Extract the [X, Y] coordinate from the center of the cell holding the provided text.  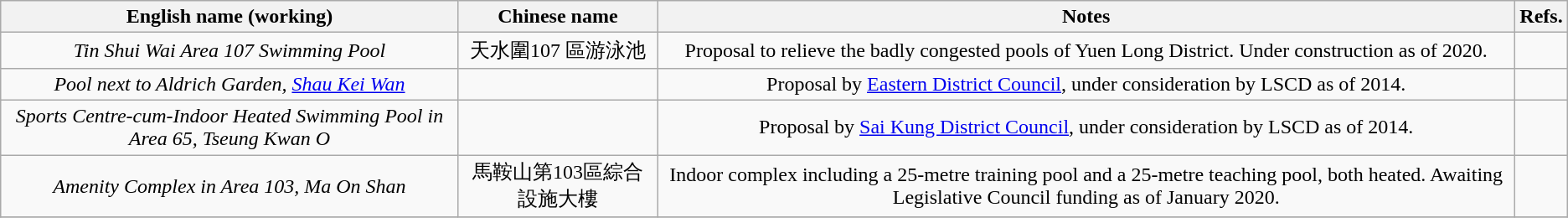
Proposal to relieve the badly congested pools of Yuen Long District. Under construction as of 2020. [1086, 50]
Proposal by Sai Kung District Council, under consideration by LSCD as of 2014. [1086, 127]
Chinese name [558, 17]
Indoor complex including a 25-metre training pool and a 25-metre teaching pool, both heated. Awaiting Legislative Council funding as of January 2020. [1086, 185]
Amenity Complex in Area 103, Ma On Shan [230, 185]
天水圍107 區游泳池 [558, 50]
Proposal by Eastern District Council, under consideration by LSCD as of 2014. [1086, 84]
馬鞍山第103區綜合設施大樓 [558, 185]
Refs. [1541, 17]
Tin Shui Wai Area 107 Swimming Pool [230, 50]
Sports Centre-cum-Indoor Heated Swimming Pool in Area 65, Tseung Kwan O [230, 127]
English name (working) [230, 17]
Pool next to Aldrich Garden, Shau Kei Wan [230, 84]
Notes [1086, 17]
